Return the [x, y] coordinate for the center point of the cell that contains the specified text.  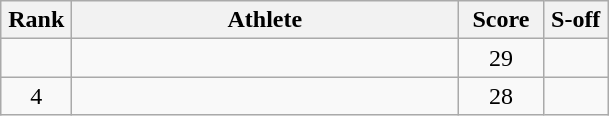
Score [501, 20]
Rank [36, 20]
S-off [576, 20]
29 [501, 58]
28 [501, 96]
4 [36, 96]
Athlete [265, 20]
